Capture the cell that displays the provided text and extract its [x, y] central coordinate. 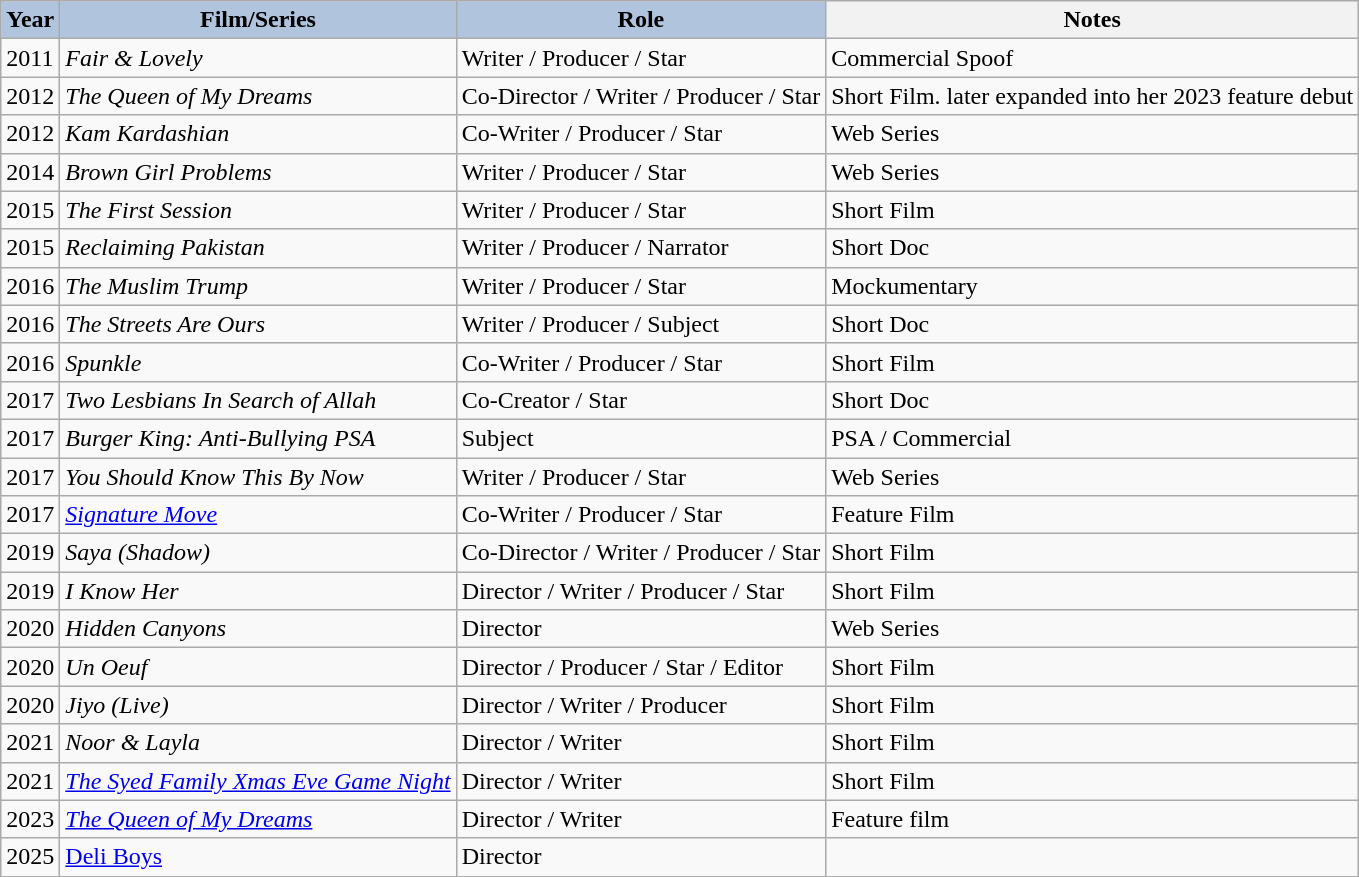
The First Session [258, 210]
2011 [30, 58]
The Muslim Trump [258, 286]
I Know Her [258, 591]
Subject [641, 438]
Feature film [1092, 819]
Deli Boys [258, 857]
Director / Writer / Producer [641, 705]
Kam Kardashian [258, 134]
2025 [30, 857]
Saya (Shadow) [258, 553]
2023 [30, 819]
Reclaiming Pakistan [258, 248]
Year [30, 20]
The Syed Family Xmas Eve Game Night [258, 781]
Writer / Producer / Narrator [641, 248]
Mockumentary [1092, 286]
Film/Series [258, 20]
The Streets Are Ours [258, 324]
Notes [1092, 20]
Writer / Producer / Subject [641, 324]
Co-Creator / Star [641, 400]
Director / Producer / Star / Editor [641, 667]
Commercial Spoof [1092, 58]
Short Film. later expanded into her 2023 feature debut [1092, 96]
Two Lesbians In Search of Allah [258, 400]
2014 [30, 172]
Fair & Lovely [258, 58]
PSA / Commercial [1092, 438]
Director / Writer / Producer / Star [641, 591]
Burger King: Anti-Bullying PSA [258, 438]
Spunkle [258, 362]
Signature Move [258, 515]
Feature Film [1092, 515]
Noor & Layla [258, 743]
Brown Girl Problems [258, 172]
Jiyo (Live) [258, 705]
Hidden Canyons [258, 629]
Role [641, 20]
You Should Know This By Now [258, 477]
Un Oeuf [258, 667]
